Search for the cell housing the specified text and yield its [X, Y] center coordinate. 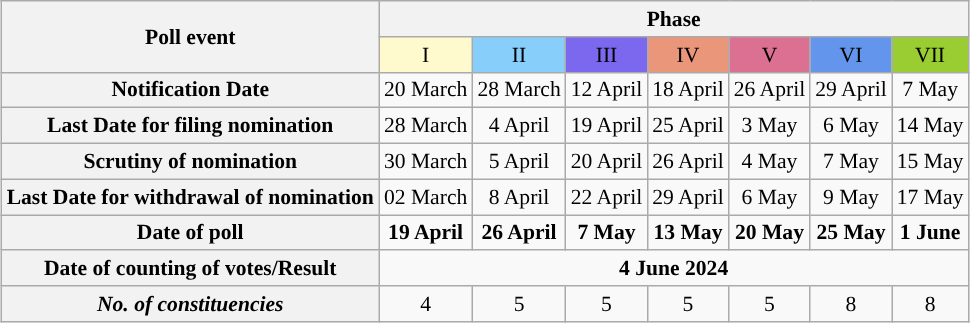
20 May [770, 232]
1 June [930, 232]
4 April [518, 126]
20 March [426, 90]
4 May [770, 161]
02 March [426, 197]
IV [688, 54]
30 March [426, 161]
4 [426, 304]
25 April [688, 126]
25 May [850, 232]
20 April [606, 161]
18 April [688, 90]
No. of constituencies [190, 304]
17 May [930, 197]
III [606, 54]
Date of counting of votes/Result [190, 268]
Notification Date [190, 90]
5 April [518, 161]
22 April [606, 197]
VII [930, 54]
Scrutiny of nomination [190, 161]
Last Date for filing nomination [190, 126]
VI [850, 54]
II [518, 54]
I [426, 54]
8 April [518, 197]
Date of poll [190, 232]
Last Date for withdrawal of nomination [190, 197]
4 June 2024 [674, 268]
15 May [930, 161]
Phase [674, 19]
13 May [688, 232]
3 May [770, 126]
12 April [606, 90]
9 May [850, 197]
Poll event [190, 36]
V [770, 54]
14 May [930, 126]
